Search for the cell housing the specified text and yield its [X, Y] center coordinate. 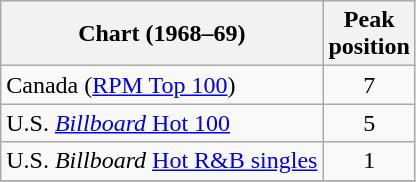
Peakposition [369, 34]
Canada (RPM Top 100) [162, 85]
1 [369, 161]
5 [369, 123]
Chart (1968–69) [162, 34]
U.S. Billboard Hot 100 [162, 123]
7 [369, 85]
U.S. Billboard Hot R&B singles [162, 161]
